Provide the (X, Y) coordinate of the cell's center where the given text is located.  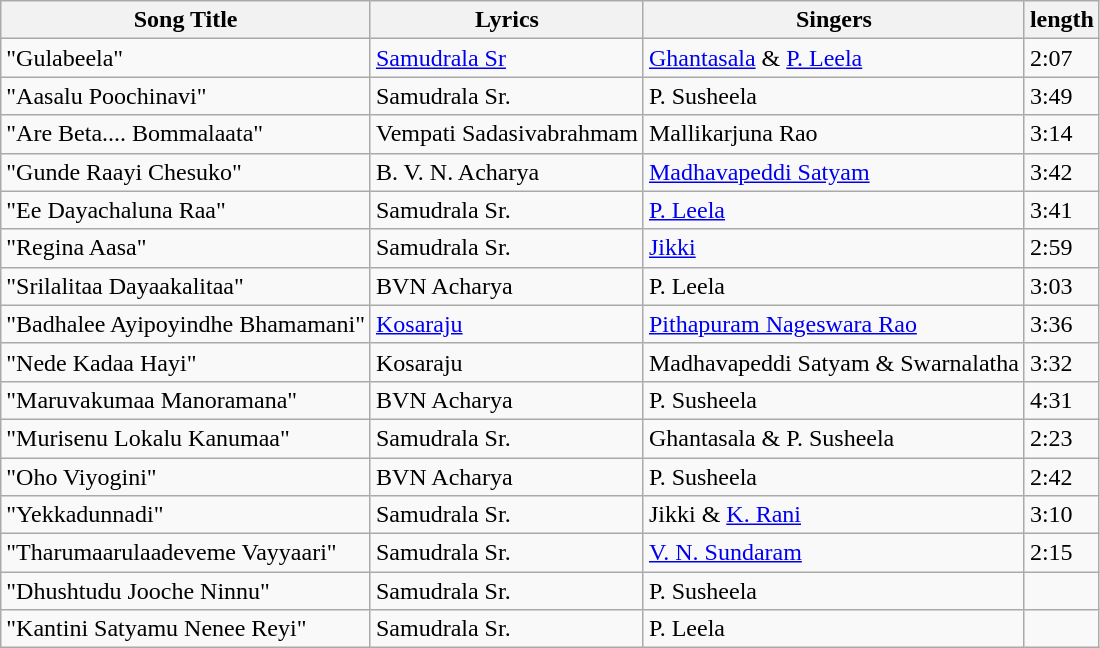
2:23 (1062, 438)
2:07 (1062, 58)
3:32 (1062, 362)
"Kantini Satyamu Nenee Reyi" (186, 629)
2:42 (1062, 477)
4:31 (1062, 400)
2:59 (1062, 248)
Jikki (834, 248)
3:03 (1062, 286)
3:41 (1062, 210)
"Gunde Raayi Chesuko" (186, 172)
"Regina Aasa" (186, 248)
Samudrala Sr (506, 58)
3:36 (1062, 324)
"Are Beta.... Bommalaata" (186, 134)
"Nede Kadaa Hayi" (186, 362)
"Tharumaarulaadeveme Vayyaari" (186, 553)
3:10 (1062, 515)
Song Title (186, 20)
Madhavapeddi Satyam (834, 172)
Lyrics (506, 20)
"Maruvakumaa Manoramana" (186, 400)
Mallikarjuna Rao (834, 134)
"Ee Dayachaluna Raa" (186, 210)
3:42 (1062, 172)
"Srilalitaa Dayaakalitaa" (186, 286)
"Oho Viyogini" (186, 477)
Jikki & K. Rani (834, 515)
Pithapuram Nageswara Rao (834, 324)
"Gulabeela" (186, 58)
"Yekkadunnadi" (186, 515)
Ghantasala & P. Leela (834, 58)
"Murisenu Lokalu Kanumaa" (186, 438)
3:49 (1062, 96)
Madhavapeddi Satyam & Swarnalatha (834, 362)
3:14 (1062, 134)
Vempati Sadasivabrahmam (506, 134)
length (1062, 20)
B. V. N. Acharya (506, 172)
Ghantasala & P. Susheela (834, 438)
Singers (834, 20)
2:15 (1062, 553)
V. N. Sundaram (834, 553)
"Dhushtudu Jooche Ninnu" (186, 591)
"Badhalee Ayipoyindhe Bhamamani" (186, 324)
"Aasalu Poochinavi" (186, 96)
